Locate the cell with the specified text and output its [X, Y] center coordinate. 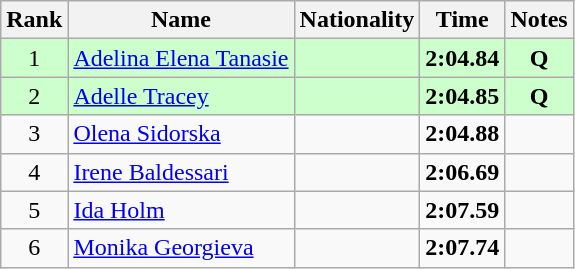
Notes [539, 20]
Adelle Tracey [181, 96]
Monika Georgieva [181, 248]
Nationality [357, 20]
Name [181, 20]
Olena Sidorska [181, 134]
Ida Holm [181, 210]
4 [34, 172]
2:07.74 [462, 248]
2:04.84 [462, 58]
3 [34, 134]
Irene Baldessari [181, 172]
2:07.59 [462, 210]
6 [34, 248]
Time [462, 20]
2:04.88 [462, 134]
Rank [34, 20]
5 [34, 210]
2:06.69 [462, 172]
2:04.85 [462, 96]
2 [34, 96]
Adelina Elena Tanasie [181, 58]
1 [34, 58]
